Output the [x, y] coordinate of the center of the cell containing the given text.  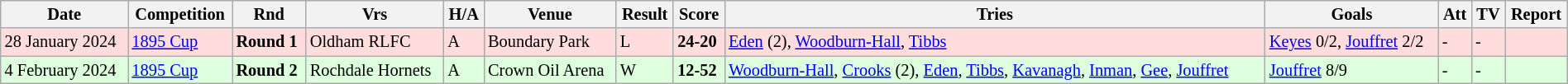
Woodburn-Hall, Crooks (2), Eden, Tibbs, Kavanagh, Inman, Gee, Jouffret [995, 70]
Report [1537, 14]
Score [699, 14]
Rnd [270, 14]
TV [1488, 14]
Tries [995, 14]
Round 1 [270, 42]
W [645, 70]
Eden (2), Woodburn-Hall, Tibbs [995, 42]
Vrs [375, 14]
Goals [1351, 14]
Boundary Park [550, 42]
H/A [463, 14]
28 January 2024 [65, 42]
L [645, 42]
Venue [550, 14]
Crown Oil Arena [550, 70]
Competition [180, 14]
Rochdale Hornets [375, 70]
Oldham RLFC [375, 42]
Jouffret 8/9 [1351, 70]
Att [1455, 14]
Keyes 0/2, Jouffret 2/2 [1351, 42]
4 February 2024 [65, 70]
Date [65, 14]
12-52 [699, 70]
24-20 [699, 42]
Round 2 [270, 70]
Result [645, 14]
